Scan for the cell matching the given text and deliver its (x, y) coordinate at center. 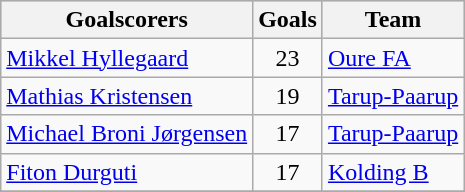
Mathias Kristensen (127, 96)
19 (288, 96)
Fiton Durguti (127, 172)
Goalscorers (127, 20)
Oure FA (392, 58)
Michael Broni Jørgensen (127, 134)
Kolding B (392, 172)
Goals (288, 20)
23 (288, 58)
Mikkel Hyllegaard (127, 58)
Team (392, 20)
